For the text-containing cell, return its midpoint in [X, Y] coordinate format. 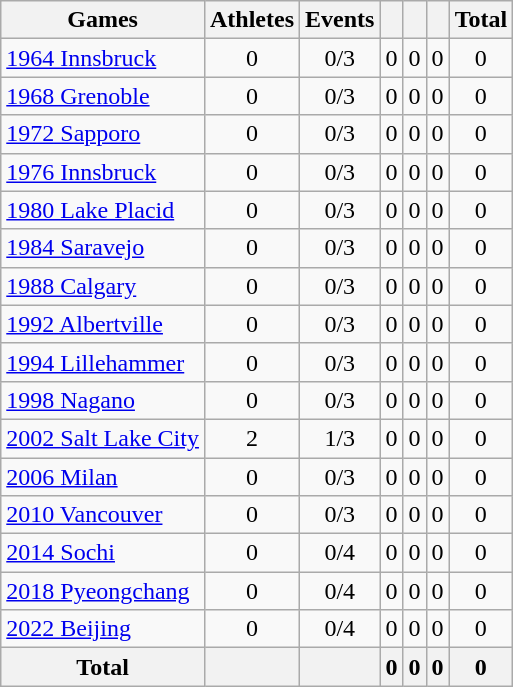
1976 Innsbruck [103, 172]
1964 Innsbruck [103, 58]
2006 Milan [103, 477]
2010 Vancouver [103, 515]
1988 Calgary [103, 286]
Events [340, 20]
1980 Lake Placid [103, 210]
2018 Pyeongchang [103, 591]
Games [103, 20]
1972 Sapporo [103, 134]
1998 Nagano [103, 400]
2002 Salt Lake City [103, 438]
2 [252, 438]
2014 Sochi [103, 553]
1992 Albertville [103, 324]
1/3 [340, 438]
2022 Beijing [103, 629]
Athletes [252, 20]
1984 Saravejo [103, 248]
1994 Lillehammer [103, 362]
1968 Grenoble [103, 96]
